Locate the cell with the specified text and output its (x, y) center coordinate. 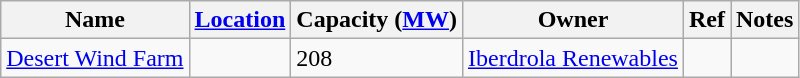
Location (240, 20)
208 (377, 58)
Ref (706, 20)
Capacity (MW) (377, 20)
Iberdrola Renewables (572, 58)
Name (95, 20)
Desert Wind Farm (95, 58)
Owner (572, 20)
Notes (764, 20)
